Extract the (x, y) coordinate from the center of the cell holding the provided text.  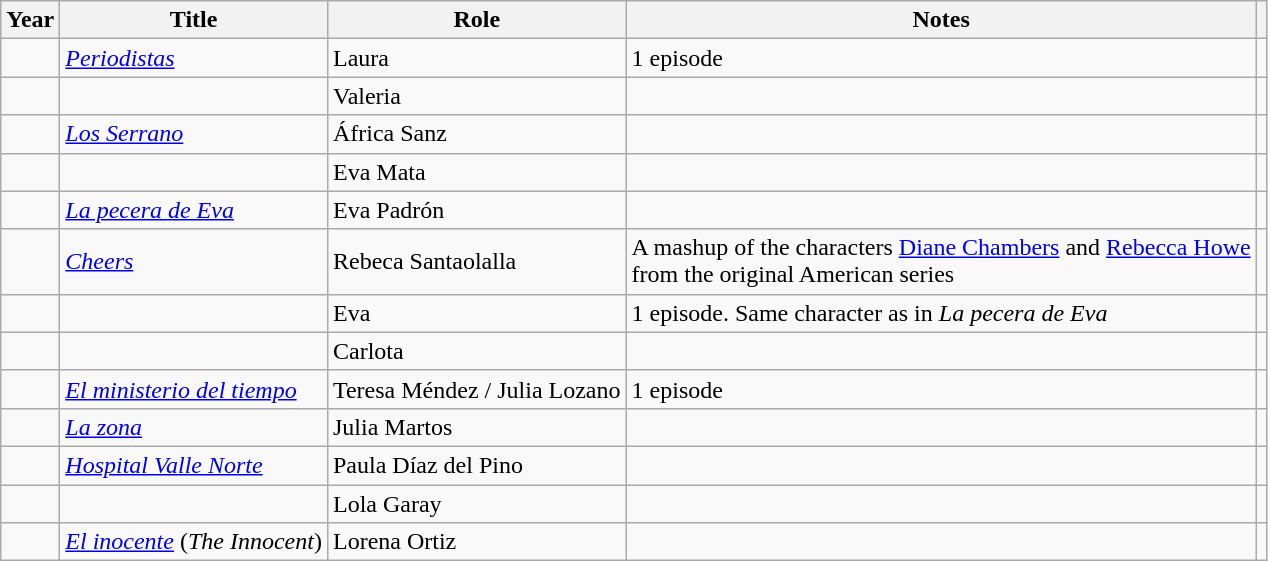
Eva Padrón (476, 210)
La zona (194, 427)
Lorena Ortiz (476, 542)
Lola Garay (476, 503)
Paula Díaz del Pino (476, 465)
Periodistas (194, 58)
El inocente (The Innocent) (194, 542)
Los Serrano (194, 134)
África Sanz (476, 134)
Teresa Méndez / Julia Lozano (476, 389)
Carlota (476, 351)
Julia Martos (476, 427)
Role (476, 20)
Title (194, 20)
Laura (476, 58)
Valeria (476, 96)
1 episode. Same character as in La pecera de Eva (941, 313)
Cheers (194, 262)
A mashup of the characters Diane Chambers and Rebecca Howefrom the original American series (941, 262)
La pecera de Eva (194, 210)
Hospital Valle Norte (194, 465)
Eva Mata (476, 172)
Rebeca Santaolalla (476, 262)
Notes (941, 20)
Year (30, 20)
Eva (476, 313)
El ministerio del tiempo (194, 389)
